Return the [X, Y] coordinate for the center point of the cell that contains the specified text.  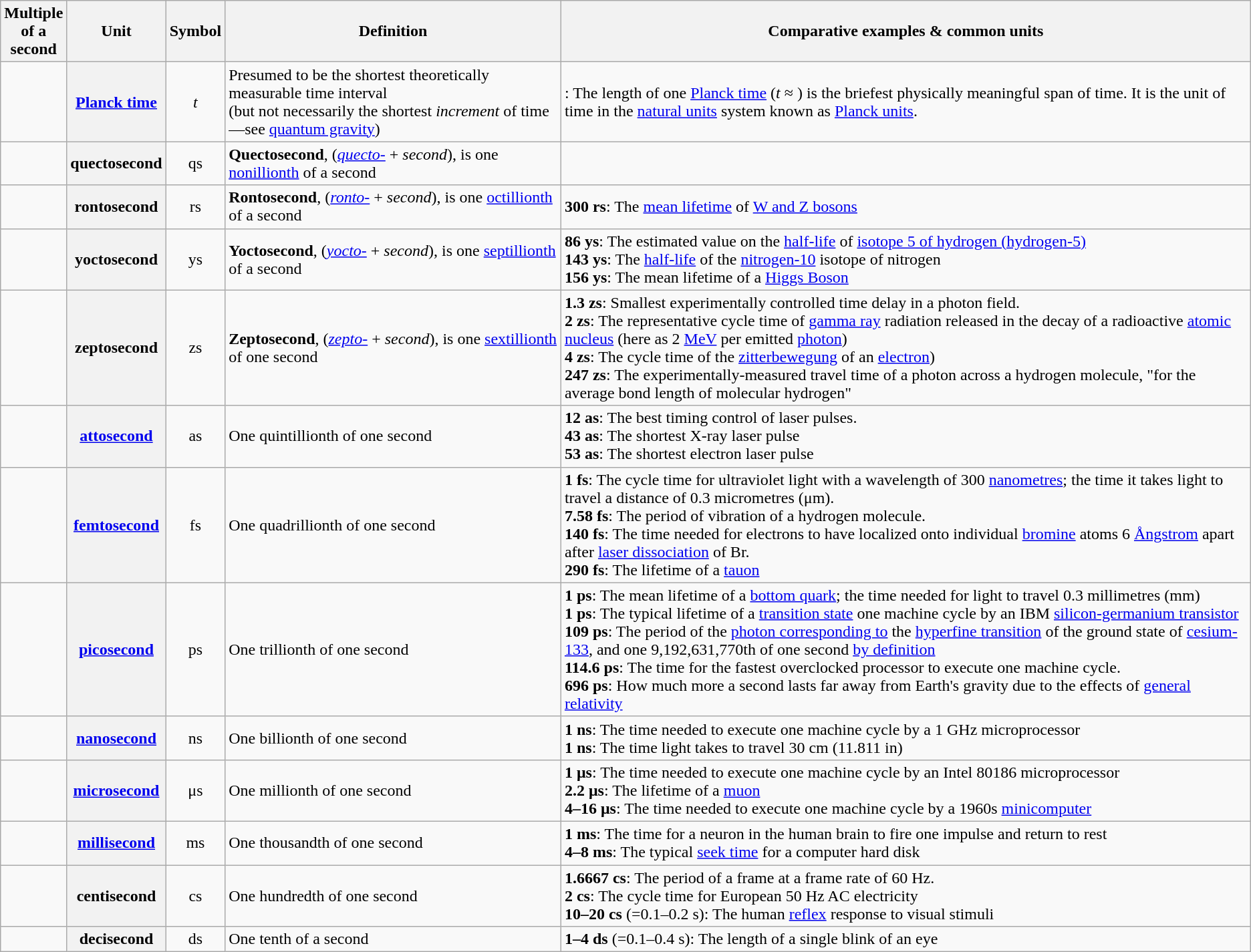
decisecond [116, 939]
One billionth of one second [393, 738]
1–4 ds (=0.1–0.4 s): The length of a single blink of an eye [906, 939]
cs [195, 895]
rs [195, 207]
microsecond [116, 790]
zeptosecond [116, 347]
quectosecond [116, 163]
picosecond [116, 649]
One thousandth of one second [393, 843]
Multipleof asecond [33, 31]
Zeptosecond, (zepto- + second), is one sextillionth of one second [393, 347]
12 as: The best timing control of laser pulses.43 as: The shortest X-ray laser pulse53 as: The shortest electron laser pulse [906, 436]
Yoctosecond, (yocto- + second), is one septillionth of a second [393, 259]
zs [195, 347]
Presumed to be the shortest theoretically measurable time interval(but not necessarily the shortest increment of time—see quantum gravity) [393, 102]
μs [195, 790]
millisecond [116, 843]
ps [195, 649]
nanosecond [116, 738]
yoctosecond [116, 259]
One millionth of one second [393, 790]
ys [195, 259]
as [195, 436]
t [195, 102]
Planck time [116, 102]
attosecond [116, 436]
centisecond [116, 895]
ds [195, 939]
One trillionth of one second [393, 649]
Quectosecond, (quecto- + second), is one nonillionth of a second [393, 163]
rontosecond [116, 207]
Rontosecond, (ronto- + second), is one octillionth of a second [393, 207]
One quintillionth of one second [393, 436]
Definition [393, 31]
Symbol [195, 31]
femtosecond [116, 525]
Comparative examples & common units [906, 31]
One tenth of a second [393, 939]
One quadrillionth of one second [393, 525]
1 ms: The time for a neuron in the human brain to fire one impulse and return to rest4–8 ms: The typical seek time for a computer hard disk [906, 843]
One hundredth of one second [393, 895]
300 rs: The mean lifetime of W and Z bosons [906, 207]
qs [195, 163]
fs [195, 525]
ms [195, 843]
Unit [116, 31]
1 ns: The time needed to execute one machine cycle by a 1 GHz microprocessor1 ns: The time light takes to travel 30 cm (11.811 in) [906, 738]
ns [195, 738]
